From the cell containing the given text, extract its center point as [x, y] coordinate. 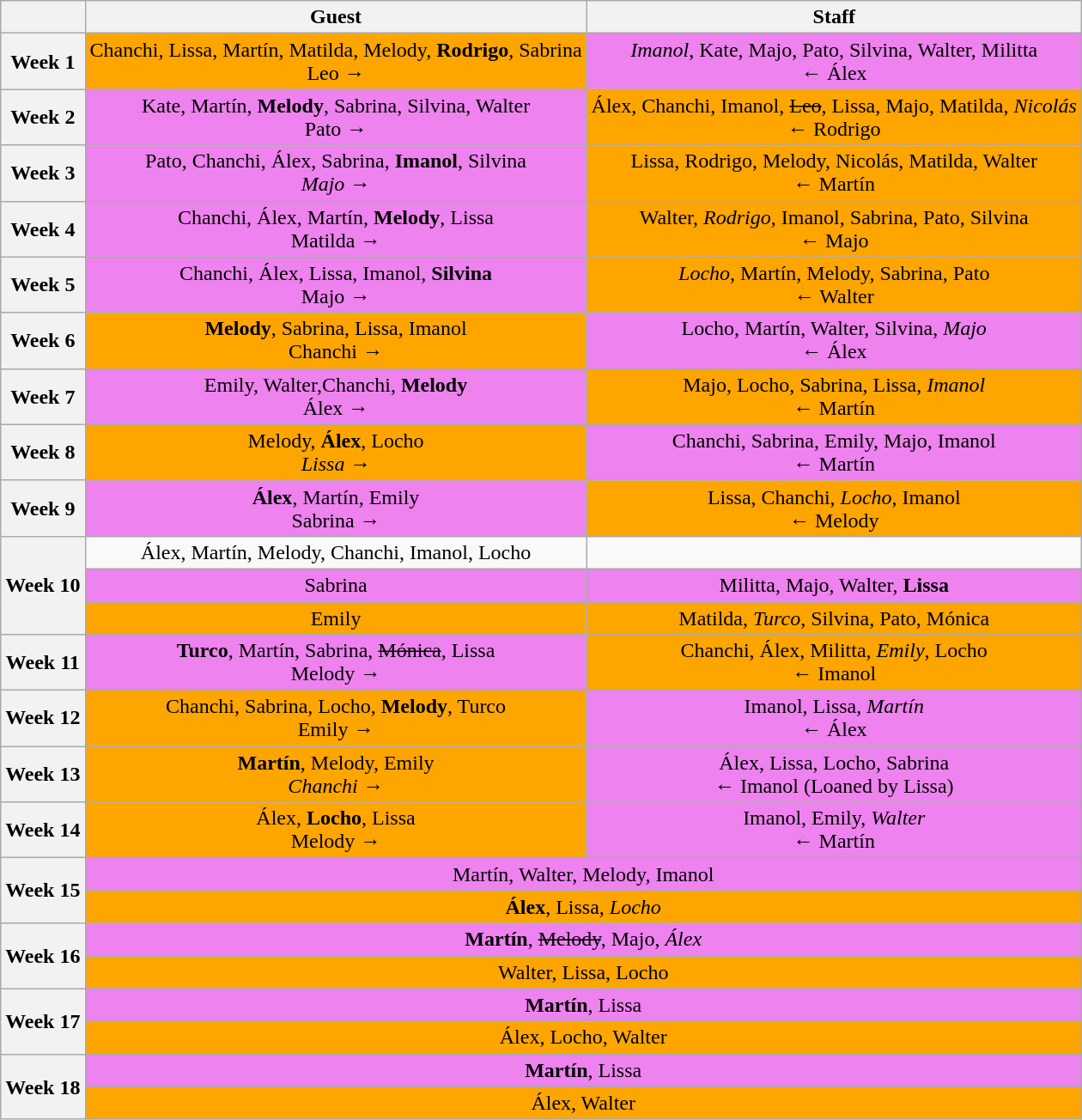
Week 3 [43, 173]
Álex, Chanchi, Imanol, Leo, Lissa, Majo, Matilda, Nicolás← Rodrigo [834, 117]
Martín, Melody, Majo, Álex [583, 940]
Militta, Majo, Walter, Lissa [834, 585]
Emily, Walter,Chanchi, MelodyÁlex → [336, 397]
Week 12 [43, 718]
Week 5 [43, 285]
Week 14 [43, 830]
Melody, Álex, LochoLissa → [336, 452]
Locho, Martín, Walter, Silvina, Majo← Álex [834, 340]
Kate, Martín, Melody, Sabrina, Silvina, WalterPato → [336, 117]
Álex, Locho, Walter [583, 1038]
Imanol, Kate, Majo, Pato, Silvina, Walter, Militta← Álex [834, 62]
Week 8 [43, 452]
Chanchi, Sabrina, Locho, Melody, TurcoEmily → [336, 718]
Week 2 [43, 117]
Pato, Chanchi, Álex, Sabrina, Imanol, SilvinaMajo → [336, 173]
Lissa, Rodrigo, Melody, Nicolás, Matilda, Walter← Martín [834, 173]
Week 6 [43, 340]
Sabrina [336, 585]
Chanchi, Sabrina, Emily, Majo, Imanol← Martín [834, 452]
Guest [336, 17]
Week 17 [43, 1021]
Álex, Locho, LissaMelody → [336, 830]
Lissa, Chanchi, Locho, Imanol← Melody [834, 508]
Staff [834, 17]
Melody, Sabrina, Lissa, ImanolChanchi → [336, 340]
Imanol, Lissa, Martín← Álex [834, 718]
Week 15 [43, 891]
Chanchi, Álex, Martín, Melody, LissaMatilda → [336, 228]
Walter, Rodrigo, Imanol, Sabrina, Pato, Silvina← Majo [834, 228]
Week 7 [43, 397]
Walter, Lissa, Locho [583, 972]
Martín, Melody, EmilyChanchi → [336, 775]
Álex, Martín, Melody, Chanchi, Imanol, Locho [336, 552]
Chanchi, Lissa, Martín, Matilda, Melody, Rodrigo, SabrinaLeo → [336, 62]
Álex, Lissa, Locho, Sabrina← Imanol (Loaned by Lissa) [834, 775]
Turco, Martín, Sabrina, Mónica, LissaMelody → [336, 663]
Week 9 [43, 508]
Álex, Walter [583, 1103]
Week 4 [43, 228]
Week 16 [43, 956]
Week 11 [43, 663]
Álex, Martín, EmilySabrina → [336, 508]
Week 18 [43, 1087]
Emily [336, 618]
Week 13 [43, 775]
Chanchi, Álex, Militta, Emily, Locho← Imanol [834, 663]
Chanchi, Álex, Lissa, Imanol, SilvinaMajo → [336, 285]
Imanol, Emily, Walter← Martín [834, 830]
Matilda, Turco, Silvina, Pato, Mónica [834, 618]
Locho, Martín, Melody, Sabrina, Pato← Walter [834, 285]
Martín, Walter, Melody, Imanol [583, 874]
Week 1 [43, 62]
Week 10 [43, 585]
Majo, Locho, Sabrina, Lissa, Imanol← Martín [834, 397]
Álex, Lissa, Locho [583, 907]
